Search for the cell housing the specified text and yield its (x, y) center coordinate. 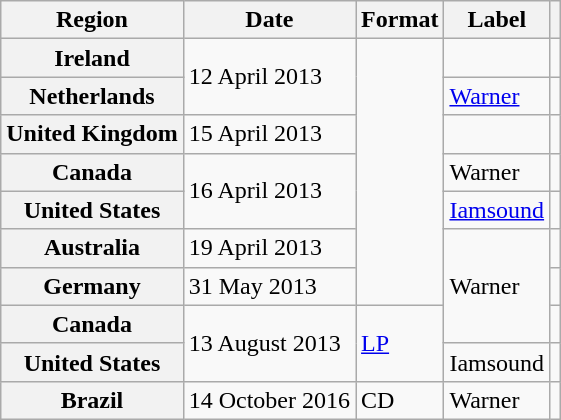
14 October 2016 (269, 400)
Germany (92, 286)
12 April 2013 (269, 77)
15 April 2013 (269, 134)
Netherlands (92, 96)
13 August 2013 (269, 343)
Ireland (92, 58)
Date (269, 20)
LP (400, 343)
Australia (92, 248)
CD (400, 400)
19 April 2013 (269, 248)
Brazil (92, 400)
Region (92, 20)
Label (497, 20)
16 April 2013 (269, 191)
Format (400, 20)
31 May 2013 (269, 286)
United Kingdom (92, 134)
